Scan for the cell matching the given text and deliver its [X, Y] coordinate at center. 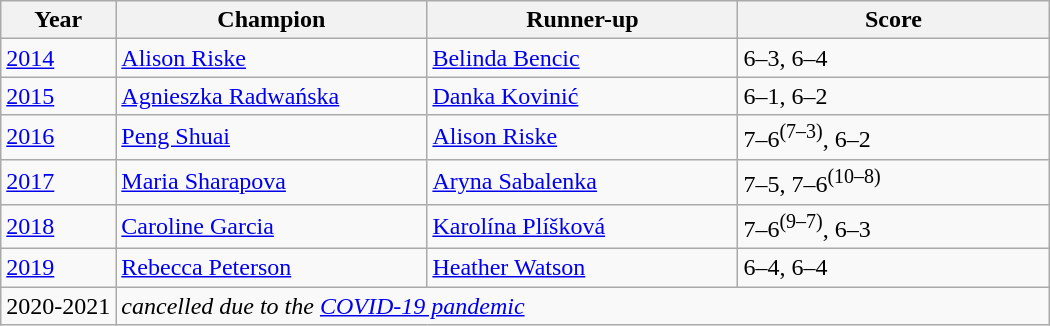
Agnieszka Radwańska [272, 96]
6–1, 6–2 [894, 96]
Score [894, 20]
2016 [58, 138]
2017 [58, 182]
Belinda Bencic [582, 58]
2015 [58, 96]
2018 [58, 226]
Danka Kovinić [582, 96]
7–5, 7–6(10–8) [894, 182]
6–4, 6–4 [894, 268]
2020-2021 [58, 306]
2019 [58, 268]
7–6(9–7), 6–3 [894, 226]
Karolína Plíšková [582, 226]
Peng Shuai [272, 138]
Runner-up [582, 20]
Maria Sharapova [272, 182]
Year [58, 20]
Champion [272, 20]
2014 [58, 58]
6–3, 6–4 [894, 58]
Heather Watson [582, 268]
Aryna Sabalenka [582, 182]
Caroline Garcia [272, 226]
Rebecca Peterson [272, 268]
7–6(7–3), 6–2 [894, 138]
cancelled due to the COVID-19 pandemic [582, 306]
